Detect which cell encompasses the target text, then output its (X, Y) center coordinate. 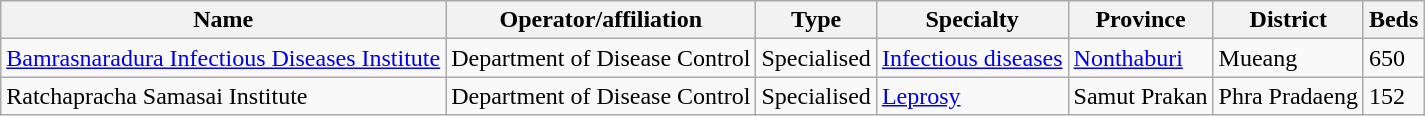
Leprosy (972, 96)
Name (224, 20)
District (1288, 20)
Bamrasnaradura Infectious Diseases Institute (224, 58)
Samut Prakan (1140, 96)
Infectious diseases (972, 58)
Specialty (972, 20)
Beds (1393, 20)
Operator/affiliation (601, 20)
152 (1393, 96)
Phra Pradaeng (1288, 96)
Type (816, 20)
650 (1393, 58)
Nonthaburi (1140, 58)
Ratchapracha Samasai Institute (224, 96)
Mueang (1288, 58)
Province (1140, 20)
